Determine the (X, Y) coordinate at the center of the cell enclosing the given text.  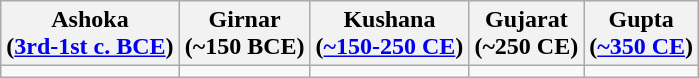
Ashoka(3rd-1st c. BCE) (90, 34)
Gujarat(~250 CE) (526, 34)
Gupta(~350 CE) (642, 34)
Girnar(~150 BCE) (244, 34)
Kushana(~150-250 CE) (390, 34)
